Return the [X, Y] coordinate for the center point of the cell that contains the specified text.  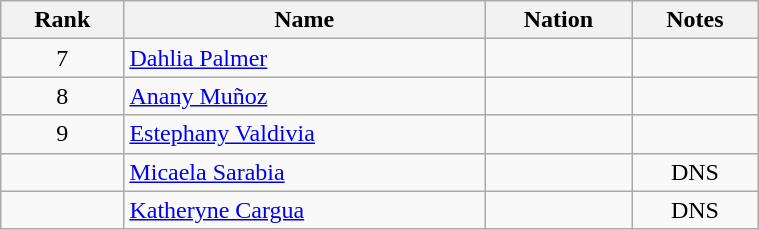
8 [62, 96]
Katheryne Cargua [304, 210]
Anany Muñoz [304, 96]
Nation [559, 20]
7 [62, 58]
Rank [62, 20]
Micaela Sarabia [304, 172]
9 [62, 134]
Notes [695, 20]
Estephany Valdivia [304, 134]
Dahlia Palmer [304, 58]
Name [304, 20]
